Locate the cell with the specified text and output its [x, y] center coordinate. 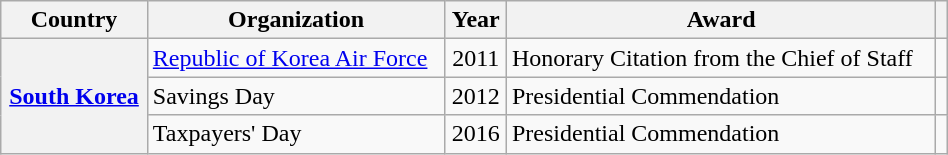
Organization [296, 20]
Year [476, 20]
2012 [476, 96]
Honorary Citation from the Chief of Staff [720, 58]
2011 [476, 58]
Savings Day [296, 96]
2016 [476, 134]
Country [74, 20]
South Korea [74, 96]
Taxpayers' Day [296, 134]
Republic of Korea Air Force [296, 58]
Award [720, 20]
